Provide the (X, Y) coordinate of the cell's center where the given text is located.  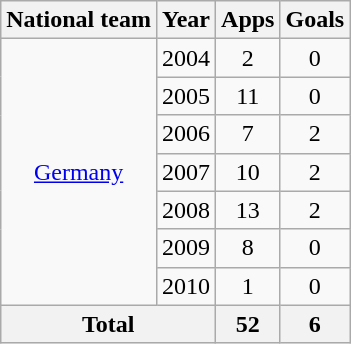
2004 (186, 58)
Apps (248, 20)
2010 (186, 286)
52 (248, 324)
2008 (186, 210)
2009 (186, 248)
8 (248, 248)
National team (79, 20)
Total (108, 324)
1 (248, 286)
2006 (186, 134)
Year (186, 20)
10 (248, 172)
Goals (315, 20)
6 (315, 324)
2005 (186, 96)
7 (248, 134)
13 (248, 210)
2007 (186, 172)
Germany (79, 172)
11 (248, 96)
